Return [X, Y] of the center of cell containing provided text 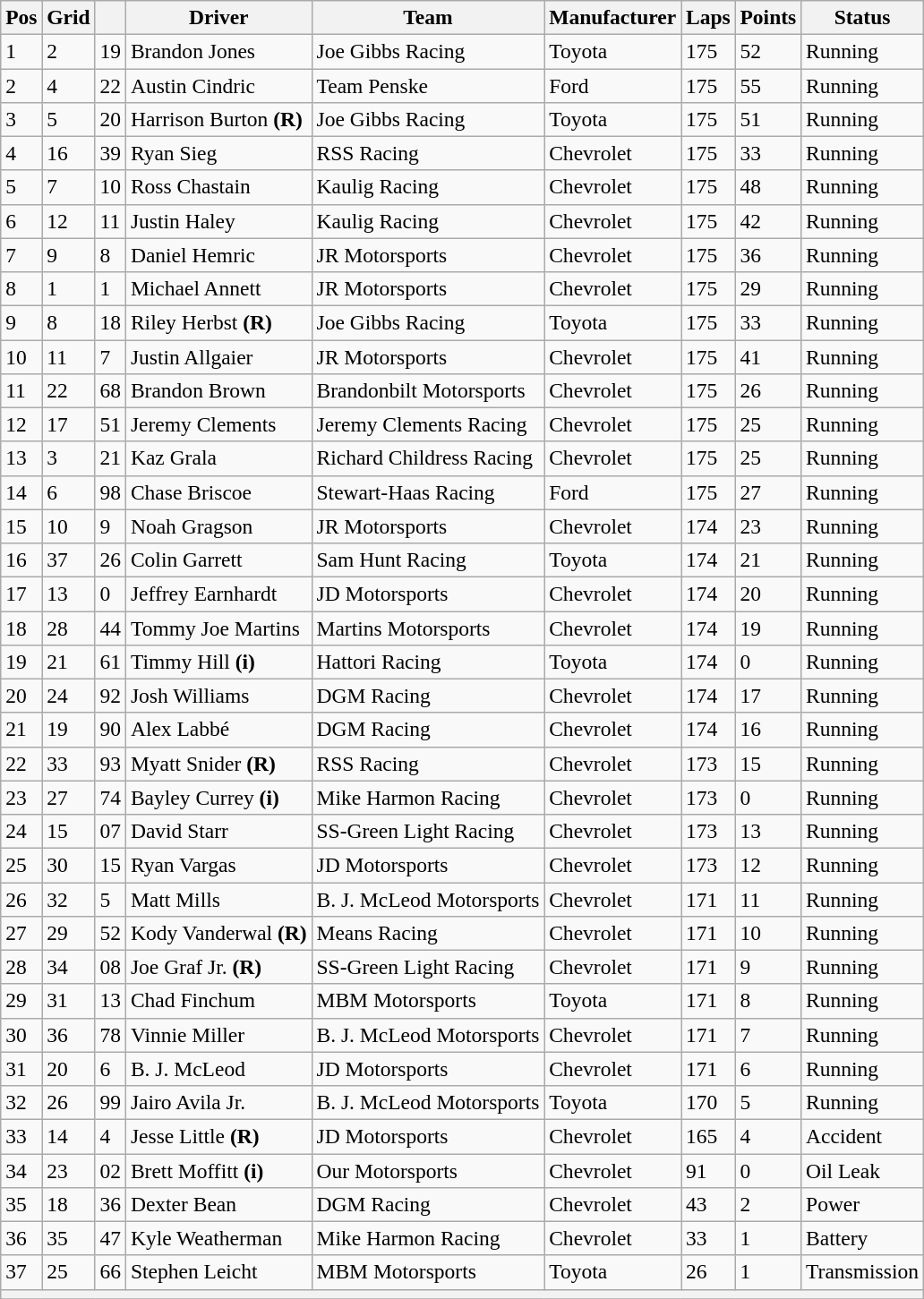
Myatt Snider (R) [218, 764]
Josh Williams [218, 696]
Dexter Bean [218, 1204]
Jeremy Clements Racing [428, 424]
Sam Hunt Racing [428, 560]
Hattori Racing [428, 662]
47 [110, 1238]
Status [863, 17]
Ryan Vargas [218, 865]
Martins Motorsports [428, 628]
Richard Childress Racing [428, 458]
Ross Chastain [218, 187]
Chase Briscoe [218, 492]
78 [110, 1035]
Joe Graf Jr. (R) [218, 967]
Grid [68, 17]
Noah Gragson [218, 526]
39 [110, 153]
Driver [218, 17]
Jeffrey Earnhardt [218, 594]
Bayley Currey (i) [218, 798]
91 [709, 1170]
Transmission [863, 1272]
55 [768, 85]
Pos [21, 17]
08 [110, 967]
Stewart-Haas Racing [428, 492]
48 [768, 187]
170 [709, 1102]
99 [110, 1102]
93 [110, 764]
92 [110, 696]
Ryan Sieg [218, 153]
Jairo Avila Jr. [218, 1102]
44 [110, 628]
B. J. McLeod [218, 1069]
66 [110, 1272]
Battery [863, 1238]
165 [709, 1136]
Brett Moffitt (i) [218, 1170]
68 [110, 390]
Daniel Hemric [218, 255]
Accident [863, 1136]
Matt Mills [218, 899]
Kody Vanderwal (R) [218, 933]
61 [110, 662]
43 [709, 1204]
Austin Cindric [218, 85]
74 [110, 798]
Points [768, 17]
Vinnie Miller [218, 1035]
Brandonbilt Motorsports [428, 390]
Stephen Leicht [218, 1272]
Tommy Joe Martins [218, 628]
41 [768, 356]
Means Racing [428, 933]
Laps [709, 17]
02 [110, 1170]
Our Motorsports [428, 1170]
Team [428, 17]
Power [863, 1204]
Colin Garrett [218, 560]
Jesse Little (R) [218, 1136]
Justin Allgaier [218, 356]
Riley Herbst (R) [218, 322]
Kaz Grala [218, 458]
07 [110, 831]
Oil Leak [863, 1170]
Alex Labbé [218, 730]
98 [110, 492]
42 [768, 221]
Brandon Brown [218, 390]
Timmy Hill (i) [218, 662]
Harrison Burton (R) [218, 119]
Manufacturer [612, 17]
Jeremy Clements [218, 424]
90 [110, 730]
Michael Annett [218, 288]
Chad Finchum [218, 1001]
Justin Haley [218, 221]
Kyle Weatherman [218, 1238]
David Starr [218, 831]
Brandon Jones [218, 51]
Team Penske [428, 85]
